Search for the cell housing the specified text and yield its [x, y] center coordinate. 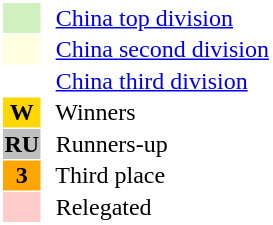
Third place [156, 175]
Winners [156, 113]
Relegated [156, 207]
China top division [156, 18]
W [22, 113]
3 [22, 175]
RU [22, 144]
China third division [156, 81]
China second division [156, 49]
Runners-up [156, 144]
